Determine the (X, Y) coordinate at the center of the cell enclosing the given text.  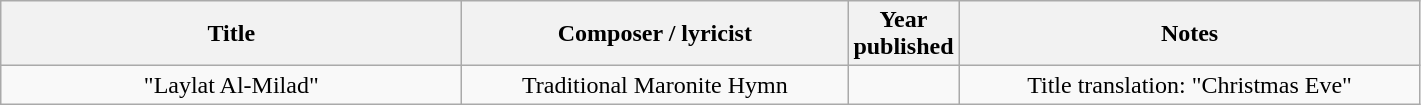
Notes (1190, 34)
Traditional Maronite Hymn (655, 85)
"Laylat Al-Milad" (232, 85)
Title (232, 34)
Year published (904, 34)
Composer / lyricist (655, 34)
Title translation: "Christmas Eve" (1190, 85)
